Scan for the cell matching the given text and deliver its [x, y] coordinate at center. 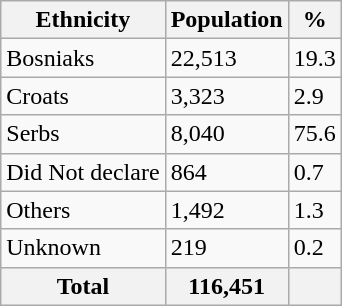
% [314, 20]
Did Not declare [83, 172]
3,323 [226, 96]
2.9 [314, 96]
Total [83, 286]
Population [226, 20]
219 [226, 248]
Bosniaks [83, 58]
Serbs [83, 134]
19.3 [314, 58]
1,492 [226, 210]
864 [226, 172]
Unknown [83, 248]
1.3 [314, 210]
8,040 [226, 134]
22,513 [226, 58]
116,451 [226, 286]
0.7 [314, 172]
Ethnicity [83, 20]
0.2 [314, 248]
Croats [83, 96]
Others [83, 210]
75.6 [314, 134]
